Provide the [X, Y] coordinate of the cell's center where the given text is located.  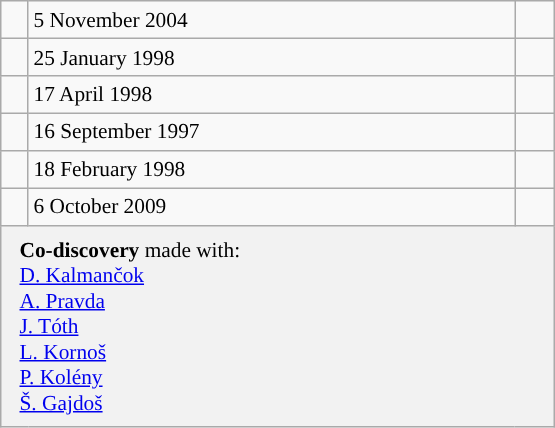
6 October 2009 [272, 206]
25 January 1998 [272, 56]
16 September 1997 [272, 132]
5 November 2004 [272, 20]
17 April 1998 [272, 94]
Co-discovery made with: D. Kalmančok A. Pravda J. Tóth L. Kornoš P. Kolény Š. Gajdoš [278, 326]
18 February 1998 [272, 168]
